Determine the [x, y] coordinate at the center of the cell enclosing the given text.  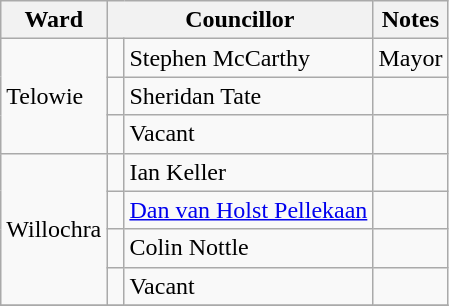
Mayor [410, 58]
Sheridan Tate [248, 96]
Ian Keller [248, 172]
Ward [54, 20]
Councillor [240, 20]
Willochra [54, 229]
Telowie [54, 96]
Notes [410, 20]
Stephen McCarthy [248, 58]
Colin Nottle [248, 248]
Dan van Holst Pellekaan [248, 210]
